Return (x, y) of the center of cell containing provided text 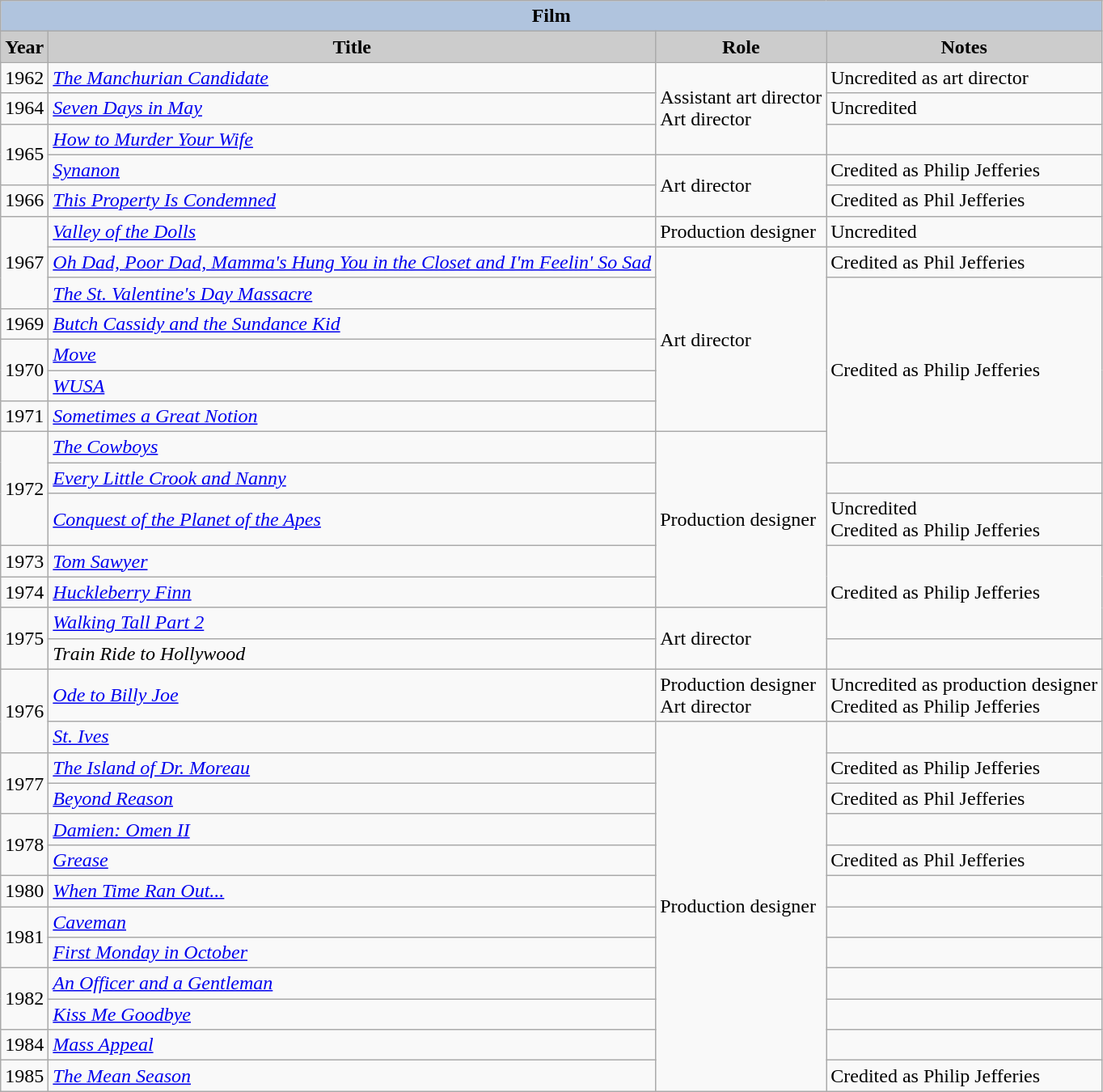
When Time Ran Out... (353, 891)
St. Ives (353, 737)
1962 (24, 78)
First Monday in October (353, 953)
1984 (24, 1045)
Production designer Art director (741, 696)
Conquest of the Planet of the Apes (353, 519)
Tom Sawyer (353, 561)
Assistant art director Art director (741, 108)
1969 (24, 324)
Title (353, 47)
1977 (24, 783)
1975 (24, 638)
1980 (24, 891)
1978 (24, 844)
Year (24, 47)
1972 (24, 489)
1973 (24, 561)
Ode to Billy Joe (353, 696)
Uncredited as production designer Credited as Philip Jefferies (964, 696)
1966 (24, 201)
The Mean Season (353, 1076)
1982 (24, 999)
WUSA (353, 386)
The Cowboys (353, 447)
1971 (24, 417)
Kiss Me Goodbye (353, 1014)
The St. Valentine's Day Massacre (353, 293)
Sometimes a Great Notion (353, 417)
Seven Days in May (353, 108)
Oh Dad, Poor Dad, Mamma's Hung You in the Closet and I'm Feelin' So Sad (353, 262)
Mass Appeal (353, 1045)
An Officer and a Gentleman (353, 984)
Walking Tall Part 2 (353, 623)
Notes (964, 47)
Uncredited as art director (964, 78)
This Property Is Condemned (353, 201)
Uncredited Credited as Philip Jefferies (964, 519)
Train Ride to Hollywood (353, 654)
Butch Cassidy and the Sundance Kid (353, 324)
1981 (24, 937)
Damien: Omen II (353, 829)
Synanon (353, 170)
Caveman (353, 921)
The Manchurian Candidate (353, 78)
1970 (24, 370)
The Island of Dr. Moreau (353, 768)
Valley of the Dolls (353, 231)
Role (741, 47)
Beyond Reason (353, 798)
1967 (24, 262)
Move (353, 354)
Film (551, 16)
1974 (24, 592)
1964 (24, 108)
Huckleberry Finn (353, 592)
How to Murder Your Wife (353, 139)
Grease (353, 860)
1985 (24, 1076)
Every Little Crook and Nanny (353, 478)
1965 (24, 154)
1976 (24, 710)
